Identify which cell holds the provided text, then report its (x, y) central coordinate. 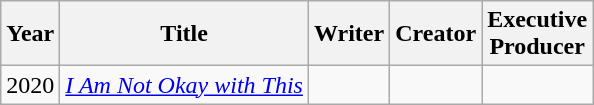
Creator (436, 34)
2020 (30, 85)
I Am Not Okay with This (184, 85)
ExecutiveProducer (538, 34)
Writer (348, 34)
Year (30, 34)
Title (184, 34)
